Find where the given text appears and provide that cell's center as [x, y] coordinate. 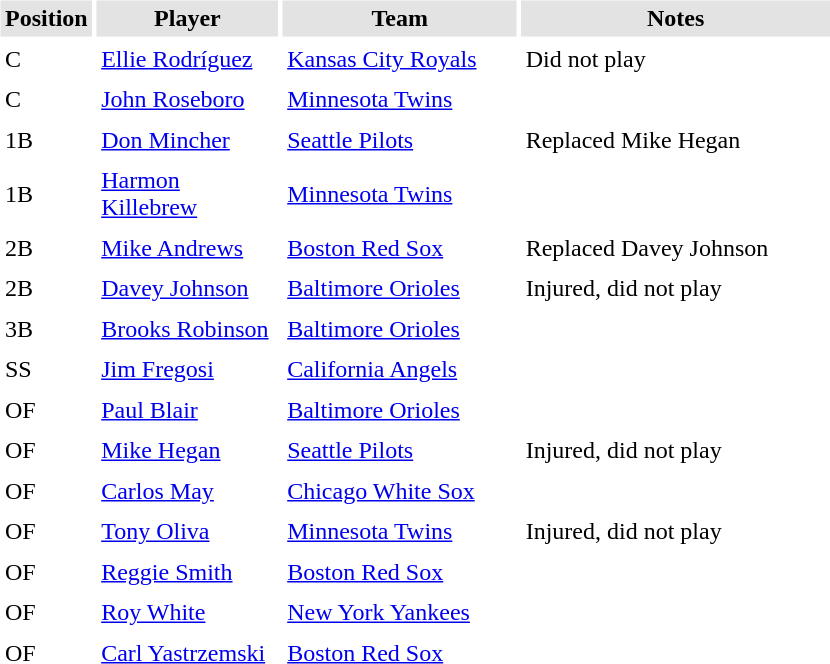
3B [46, 329]
Player [188, 18]
Kansas City Royals [400, 59]
Replaced Davey Johnson [676, 248]
Don Mincher [188, 140]
Did not play [676, 59]
Carlos May [188, 491]
Harmon Killebrew [188, 194]
Replaced Mike Hegan [676, 140]
California Angels [400, 370]
Mike Andrews [188, 248]
Team [400, 18]
Notes [676, 18]
Position [46, 18]
Chicago White Sox [400, 491]
Ellie Rodríguez [188, 59]
Mike Hegan [188, 450]
Tony Oliva [188, 532]
SS [46, 370]
Roy White [188, 612]
Reggie Smith [188, 572]
Brooks Robinson [188, 329]
Davey Johnson [188, 288]
John Roseboro [188, 100]
Paul Blair [188, 410]
Jim Fregosi [188, 370]
New York Yankees [400, 612]
